Pinpoint the cell where the given text exists, returning its (x, y) midpoint coordinate. 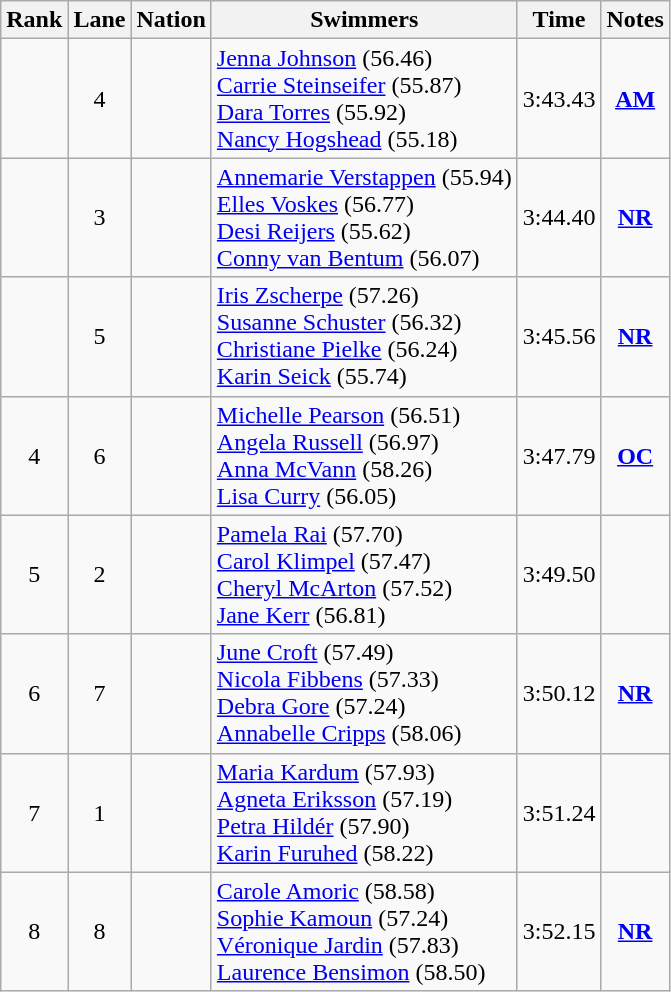
Jenna Johnson (56.46)Carrie Steinseifer (55.87)Dara Torres (55.92)Nancy Hogshead (55.18) (364, 98)
3:47.79 (559, 456)
2 (100, 574)
1 (100, 812)
3:49.50 (559, 574)
3:50.12 (559, 694)
3:51.24 (559, 812)
Rank (34, 20)
3:43.43 (559, 98)
Lane (100, 20)
Nation (171, 20)
Time (559, 20)
AM (635, 98)
Maria Kardum (57.93)Agneta Eriksson (57.19)Petra Hildér (57.90)Karin Furuhed (58.22) (364, 812)
Swimmers (364, 20)
Iris Zscherpe (57.26)Susanne Schuster (56.32)Christiane Pielke (56.24)Karin Seick (55.74) (364, 336)
June Croft (57.49)Nicola Fibbens (57.33)Debra Gore (57.24)Annabelle Cripps (58.06) (364, 694)
Pamela Rai (57.70)Carol Klimpel (57.47)Cheryl McArton (57.52)Jane Kerr (56.81) (364, 574)
Carole Amoric (58.58)Sophie Kamoun (57.24)Véronique Jardin (57.83)Laurence Bensimon (58.50) (364, 932)
3:45.56 (559, 336)
OC (635, 456)
3:44.40 (559, 218)
3:52.15 (559, 932)
Annemarie Verstappen (55.94)Elles Voskes (56.77)Desi Reijers (55.62)Conny van Bentum (56.07) (364, 218)
Michelle Pearson (56.51)Angela Russell (56.97)Anna McVann (58.26)Lisa Curry (56.05) (364, 456)
3 (100, 218)
Notes (635, 20)
